Find where the given text appears and provide that cell's center as [X, Y] coordinate. 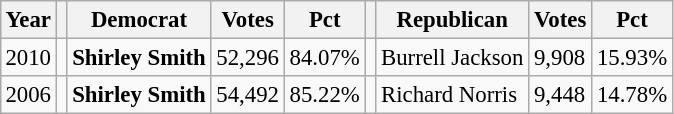
9,908 [560, 57]
52,296 [248, 57]
Burrell Jackson [452, 57]
Year [28, 20]
85.22% [324, 95]
2010 [28, 57]
15.93% [632, 57]
14.78% [632, 95]
Richard Norris [452, 95]
9,448 [560, 95]
84.07% [324, 57]
Republican [452, 20]
Democrat [139, 20]
2006 [28, 95]
54,492 [248, 95]
